Return the (X, Y) coordinate for the center point of the cell that contains the specified text.  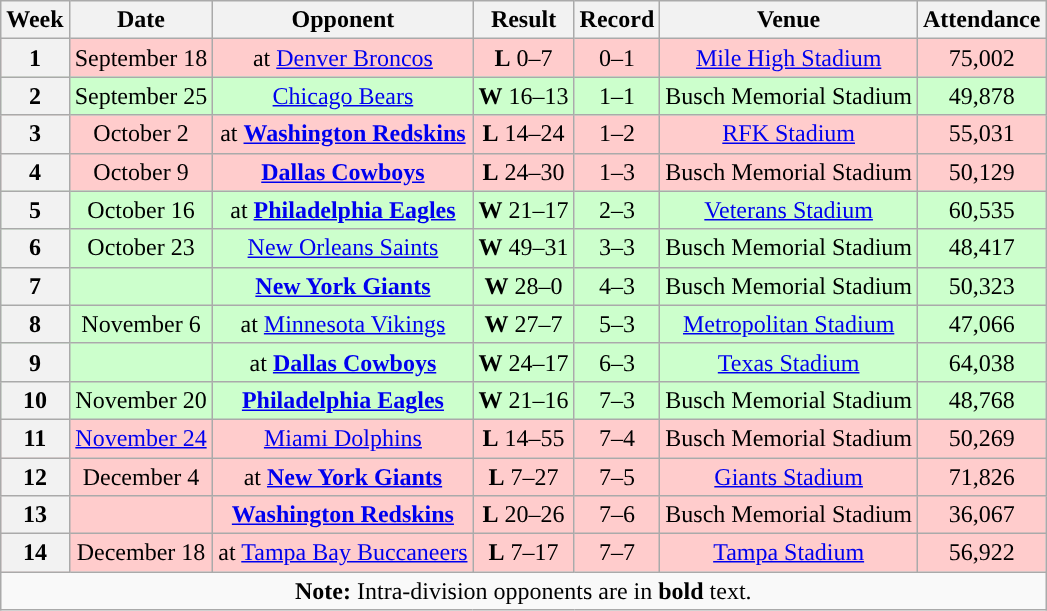
49,878 (982, 96)
November 20 (141, 400)
Miami Dolphins (343, 438)
7–4 (617, 438)
at Washington Redskins (343, 134)
50,129 (982, 172)
at Tampa Bay Buccaneers (343, 553)
L 0–7 (524, 58)
September 18 (141, 58)
48,417 (982, 248)
8 (35, 324)
7–3 (617, 400)
1–3 (617, 172)
W 21–17 (524, 210)
64,038 (982, 362)
Tampa Stadium (789, 553)
3–3 (617, 248)
November 6 (141, 324)
60,535 (982, 210)
56,922 (982, 553)
4–3 (617, 286)
71,826 (982, 477)
50,323 (982, 286)
7–7 (617, 553)
Opponent (343, 20)
Philadelphia Eagles (343, 400)
at Philadelphia Eagles (343, 210)
Washington Redskins (343, 515)
Texas Stadium (789, 362)
2–3 (617, 210)
December 18 (141, 553)
4 (35, 172)
W 16–13 (524, 96)
7–5 (617, 477)
W 24–17 (524, 362)
L 24–30 (524, 172)
at New York Giants (343, 477)
12 (35, 477)
6 (35, 248)
at Minnesota Vikings (343, 324)
October 9 (141, 172)
55,031 (982, 134)
L 7–27 (524, 477)
Date (141, 20)
3 (35, 134)
13 (35, 515)
9 (35, 362)
36,067 (982, 515)
0–1 (617, 58)
New York Giants (343, 286)
1–2 (617, 134)
1 (35, 58)
1–1 (617, 96)
75,002 (982, 58)
Result (524, 20)
Dallas Cowboys (343, 172)
W 21–16 (524, 400)
October 16 (141, 210)
7–6 (617, 515)
10 (35, 400)
Metropolitan Stadium (789, 324)
L 7–17 (524, 553)
Attendance (982, 20)
November 24 (141, 438)
5 (35, 210)
October 2 (141, 134)
Mile High Stadium (789, 58)
L 20–26 (524, 515)
New Orleans Saints (343, 248)
47,066 (982, 324)
September 25 (141, 96)
at Dallas Cowboys (343, 362)
at Denver Broncos (343, 58)
L 14–24 (524, 134)
L 14–55 (524, 438)
2 (35, 96)
50,269 (982, 438)
December 4 (141, 477)
7 (35, 286)
11 (35, 438)
Chicago Bears (343, 96)
W 27–7 (524, 324)
Veterans Stadium (789, 210)
October 23 (141, 248)
RFK Stadium (789, 134)
Giants Stadium (789, 477)
W 28–0 (524, 286)
14 (35, 553)
6–3 (617, 362)
5–3 (617, 324)
48,768 (982, 400)
Venue (789, 20)
Record (617, 20)
Week (35, 20)
W 49–31 (524, 248)
Note: Intra-division opponents are in bold text. (524, 591)
